Find where the given text appears and provide that cell's center as (X, Y) coordinate. 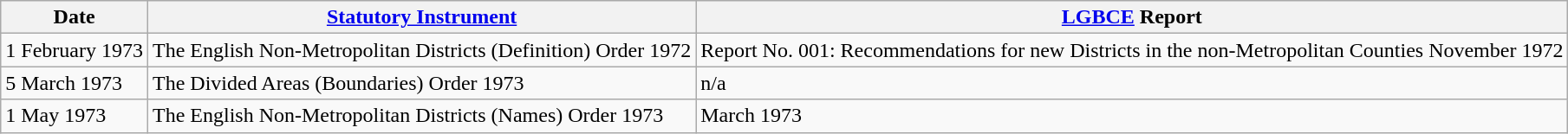
The English Non-Metropolitan Districts (Names) Order 1973 (421, 116)
Date (75, 17)
1 February 1973 (75, 50)
March 1973 (1132, 116)
1 May 1973 (75, 116)
5 March 1973 (75, 83)
The Divided Areas (Boundaries) Order 1973 (421, 83)
Report No. 001: Recommendations for new Districts in the non-Metropolitan Counties November 1972 (1132, 50)
Statutory Instrument (421, 17)
n/a (1132, 83)
The English Non-Metropolitan Districts (Definition) Order 1972 (421, 50)
LGBCE Report (1132, 17)
